Output the [x, y] coordinate of the center of the cell containing the given text.  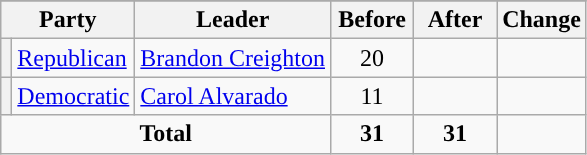
Brandon Creighton [233, 58]
Leader [233, 20]
Change [542, 20]
20 [372, 58]
Party [68, 20]
After [456, 20]
Total [166, 134]
Before [372, 20]
Democratic [74, 96]
Republican [74, 58]
11 [372, 96]
Carol Alvarado [233, 96]
